Identify which cell holds the provided text, then report its [X, Y] central coordinate. 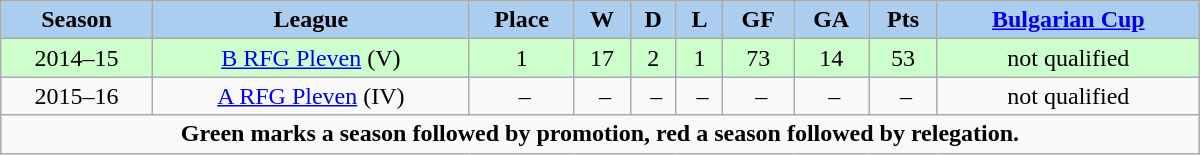
League [312, 20]
2 [653, 58]
Bulgarian Cup [1068, 20]
Green marks a season followed by promotion, red a season followed by relegation. [600, 134]
53 [904, 58]
Place [522, 20]
17 [602, 58]
Season [77, 20]
A RFG Pleven (IV) [312, 96]
2014–15 [77, 58]
B RFG Pleven (V) [312, 58]
Pts [904, 20]
14 [832, 58]
2015–16 [77, 96]
W [602, 20]
GF [758, 20]
73 [758, 58]
L [699, 20]
D [653, 20]
GA [832, 20]
